Find where the given text appears and provide that cell's center as [x, y] coordinate. 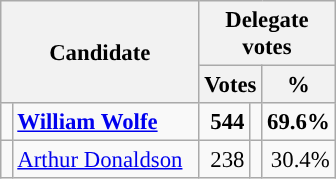
30.4% [298, 160]
% [298, 85]
Delegate votes [267, 34]
Candidate [100, 52]
238 [224, 160]
544 [224, 122]
69.6% [298, 122]
Votes [230, 85]
William Wolfe [106, 122]
Arthur Donaldson [106, 160]
